Find where the given text appears and provide that cell's center as [X, Y] coordinate. 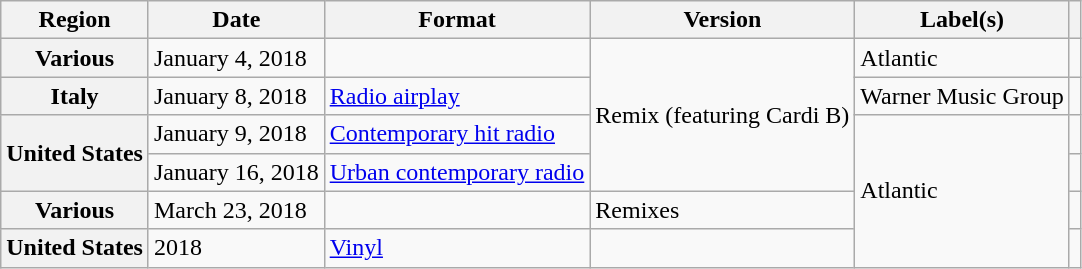
January 4, 2018 [236, 58]
Contemporary hit radio [457, 134]
January 16, 2018 [236, 172]
Remixes [722, 210]
January 8, 2018 [236, 96]
Format [457, 20]
Warner Music Group [962, 96]
Vinyl [457, 248]
Italy [75, 96]
Remix (featuring Cardi B) [722, 115]
March 23, 2018 [236, 210]
Version [722, 20]
2018 [236, 248]
Label(s) [962, 20]
Region [75, 20]
Date [236, 20]
Radio airplay [457, 96]
Urban contemporary radio [457, 172]
January 9, 2018 [236, 134]
